Capture the cell that displays the provided text and extract its [x, y] central coordinate. 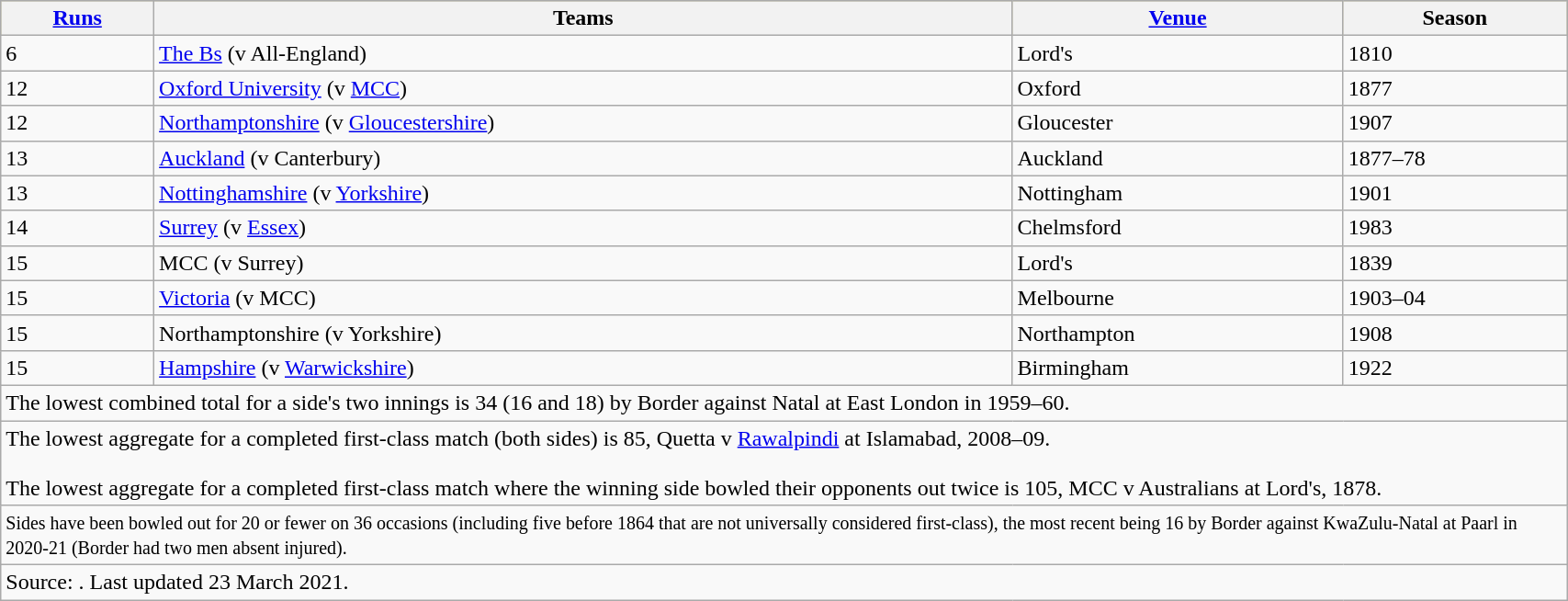
Northamptonshire (v Gloucestershire) [583, 123]
Oxford University (v MCC) [583, 88]
1908 [1455, 333]
1810 [1455, 53]
Source: . Last updated 23 March 2021. [784, 583]
Hampshire (v Warwickshire) [583, 368]
1903–04 [1455, 298]
1922 [1455, 368]
Runs [77, 18]
1901 [1455, 193]
Auckland (v Canterbury) [583, 158]
Oxford [1178, 88]
1839 [1455, 263]
Nottingham [1178, 193]
Gloucester [1178, 123]
1907 [1455, 123]
1877–78 [1455, 158]
Birmingham [1178, 368]
6 [77, 53]
Northamptonshire (v Yorkshire) [583, 333]
The lowest combined total for a side's two innings is 34 (16 and 18) by Border against Natal at East London in 1959–60. [784, 403]
Surrey (v Essex) [583, 228]
Chelmsford [1178, 228]
Northampton [1178, 333]
14 [77, 228]
MCC (v Surrey) [583, 263]
1877 [1455, 88]
Season [1455, 18]
Auckland [1178, 158]
The Bs (v All-England) [583, 53]
Teams [583, 18]
1983 [1455, 228]
Melbourne [1178, 298]
Venue [1178, 18]
Victoria (v MCC) [583, 298]
Nottinghamshire (v Yorkshire) [583, 193]
